Return (X, Y) of the center of cell containing provided text 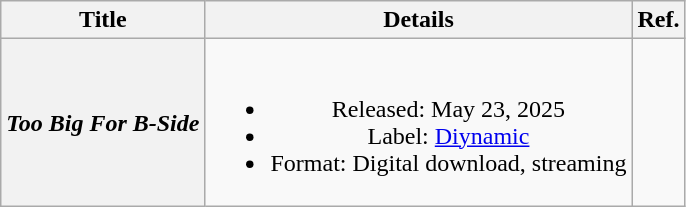
Details (418, 20)
Released: May 23, 2025Label: DiynamicFormat: Digital download, streaming (418, 122)
Too Big For B-Side (103, 122)
Title (103, 20)
Ref. (658, 20)
